Find where the given text appears and provide that cell's center as [x, y] coordinate. 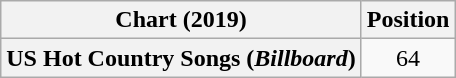
US Hot Country Songs (Billboard) [181, 58]
Chart (2019) [181, 20]
Position [408, 20]
64 [408, 58]
